Detect which cell encompasses the target text, then output its (X, Y) center coordinate. 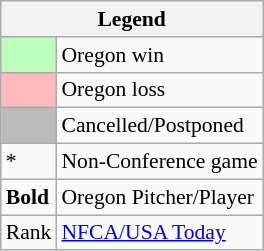
Cancelled/Postponed (159, 126)
Non-Conference game (159, 162)
Oregon loss (159, 90)
NFCA/USA Today (159, 233)
Oregon win (159, 55)
Legend (132, 19)
Rank (29, 233)
Bold (29, 197)
Oregon Pitcher/Player (159, 197)
* (29, 162)
